For the text-containing cell, return its midpoint in (X, Y) coordinate format. 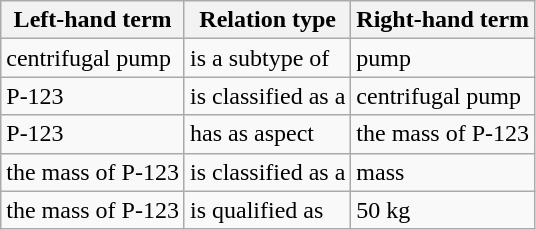
is a subtype of (267, 58)
50 kg (443, 210)
Relation type (267, 20)
is qualified as (267, 210)
Right-hand term (443, 20)
has as aspect (267, 134)
pump (443, 58)
Left-hand term (93, 20)
mass (443, 172)
